Find where the given text appears and provide that cell's center as (x, y) coordinate. 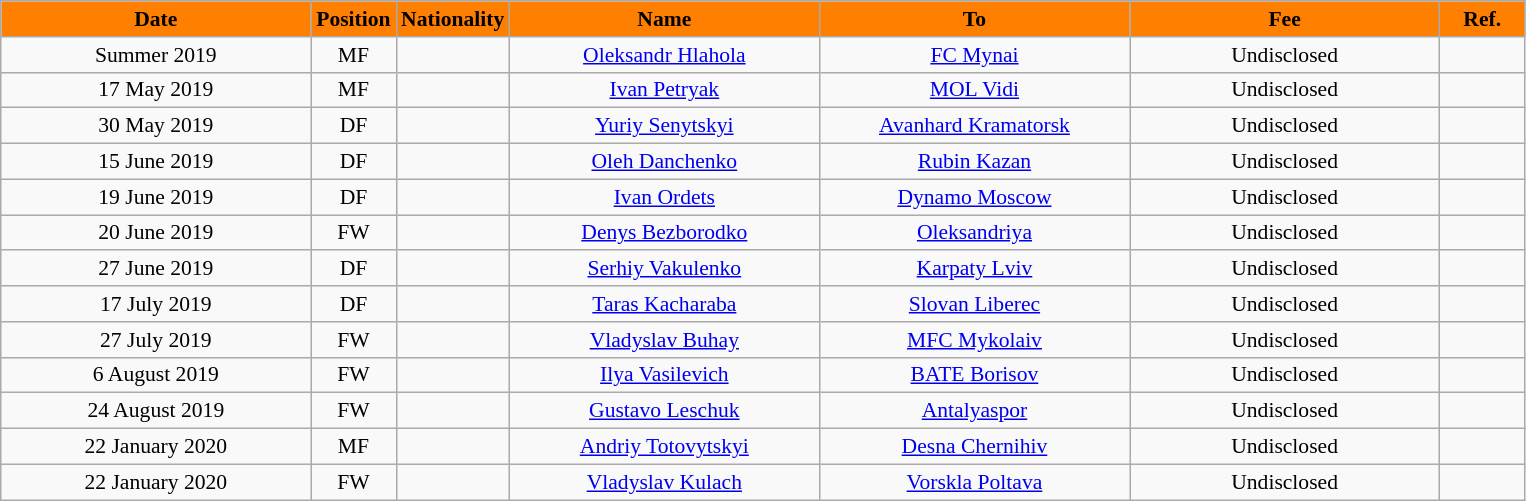
To (974, 19)
Slovan Liberec (974, 304)
Vladyslav Kulach (664, 482)
19 June 2019 (156, 197)
24 August 2019 (156, 411)
30 May 2019 (156, 126)
Vorskla Poltava (974, 482)
Desna Chernihiv (974, 447)
Rubin Kazan (974, 162)
Avanhard Kramatorsk (974, 126)
Taras Kacharaba (664, 304)
27 July 2019 (156, 340)
27 June 2019 (156, 269)
Gustavo Leschuk (664, 411)
Andriy Totovytskyi (664, 447)
Yuriy Senytskyi (664, 126)
Nationality (452, 19)
17 July 2019 (156, 304)
Ivan Petryak (664, 90)
Oleh Danchenko (664, 162)
17 May 2019 (156, 90)
Antalyaspor (974, 411)
Fee (1285, 19)
Serhiy Vakulenko (664, 269)
MOL Vidi (974, 90)
MFC Mykolaiv (974, 340)
Ref. (1482, 19)
BATE Borisov (974, 375)
6 August 2019 (156, 375)
20 June 2019 (156, 233)
Oleksandr Hlahola (664, 55)
Summer 2019 (156, 55)
Date (156, 19)
Karpaty Lviv (974, 269)
FC Mynai (974, 55)
Position (354, 19)
Vladyslav Buhay (664, 340)
Name (664, 19)
Ivan Ordets (664, 197)
15 June 2019 (156, 162)
Dynamo Moscow (974, 197)
Ilya Vasilevich (664, 375)
Oleksandriya (974, 233)
Denys Bezborodko (664, 233)
